Pinpoint the cell where the given text exists, returning its (X, Y) midpoint coordinate. 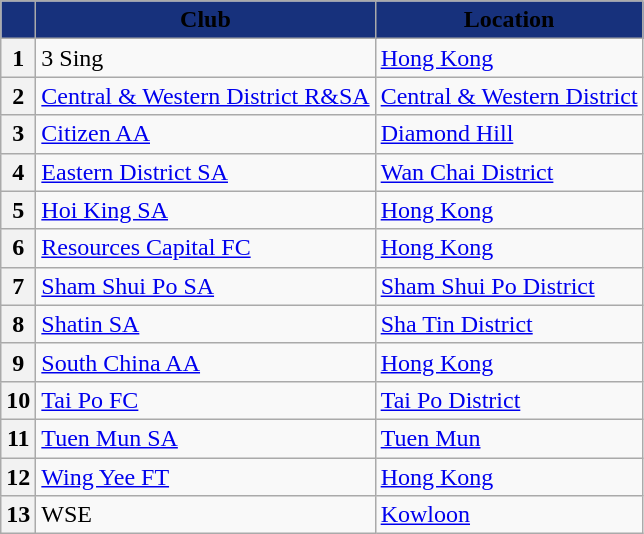
8 (18, 324)
South China AA (206, 362)
Eastern District SA (206, 172)
Location (509, 20)
3 Sing (206, 58)
Central & Western District R&SA (206, 96)
1 (18, 58)
10 (18, 400)
Tuen Mun SA (206, 438)
12 (18, 477)
9 (18, 362)
5 (18, 210)
4 (18, 172)
Citizen AA (206, 134)
Hoi King SA (206, 210)
11 (18, 438)
Tai Po District (509, 400)
Sham Shui Po District (509, 286)
6 (18, 248)
Resources Capital FC (206, 248)
Sham Shui Po SA (206, 286)
Tuen Mun (509, 438)
Shatin SA (206, 324)
Kowloon (509, 515)
2 (18, 96)
3 (18, 134)
13 (18, 515)
WSE (206, 515)
7 (18, 286)
Tai Po FC (206, 400)
Sha Tin District (509, 324)
Wing Yee FT (206, 477)
Central & Western District (509, 96)
Diamond Hill (509, 134)
Club (206, 20)
Wan Chai District (509, 172)
